Pinpoint the cell where the given text exists, returning its [X, Y] midpoint coordinate. 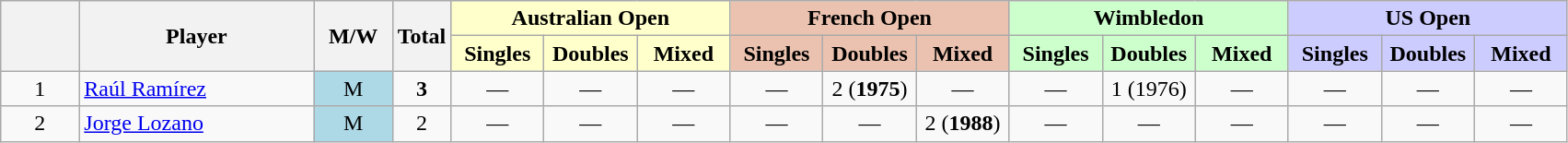
Jorge Lozano [197, 124]
Total [422, 36]
M/W [354, 36]
1 (1976) [1149, 89]
Player [197, 36]
Wimbledon [1149, 18]
3 [422, 89]
Australian Open [591, 18]
French Open [869, 18]
Raúl Ramírez [197, 89]
US Open [1427, 18]
2 (1975) [869, 89]
2 (1988) [963, 124]
1 [41, 89]
